Return [X, Y] of the center of cell containing provided text 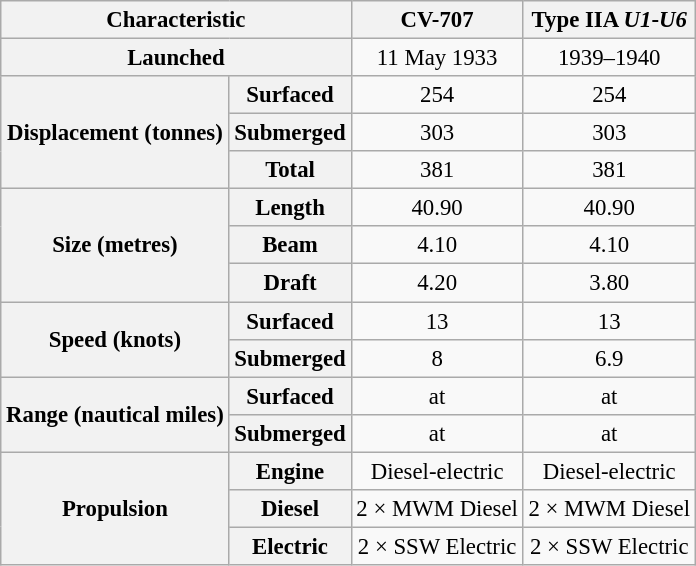
4.20 [437, 283]
Speed (knots) [115, 340]
Beam [290, 245]
Launched [176, 58]
Engine [290, 471]
8 [437, 358]
Type IIA U1-U6 [609, 20]
Diesel [290, 509]
3.80 [609, 283]
11 May 1933 [437, 58]
Length [290, 208]
Electric [290, 546]
Draft [290, 283]
Range (nautical miles) [115, 414]
Propulsion [115, 508]
Total [290, 170]
Size (metres) [115, 246]
CV-707 [437, 20]
Characteristic [176, 20]
1939–1940 [609, 58]
Displacement (tonnes) [115, 132]
6.9 [609, 358]
